Capture the cell that displays the provided text and extract its [x, y] central coordinate. 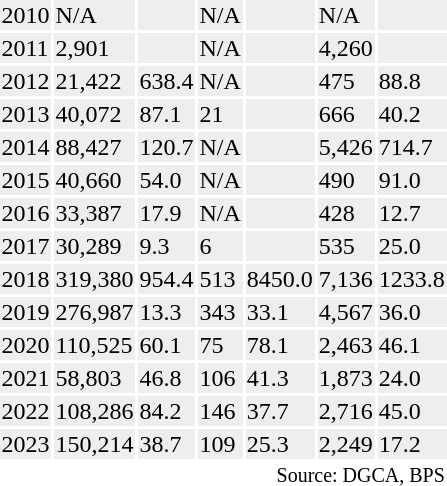
33,387 [94, 213]
2012 [26, 81]
17.2 [412, 444]
2015 [26, 180]
21,422 [94, 81]
40,660 [94, 180]
38.7 [166, 444]
110,525 [94, 345]
54.0 [166, 180]
75 [220, 345]
2023 [26, 444]
2,901 [94, 48]
4,567 [346, 312]
17.9 [166, 213]
25.0 [412, 246]
109 [220, 444]
40,072 [94, 114]
638.4 [166, 81]
2011 [26, 48]
513 [220, 279]
106 [220, 378]
1,873 [346, 378]
40.2 [412, 114]
428 [346, 213]
91.0 [412, 180]
2016 [26, 213]
41.3 [280, 378]
46.8 [166, 378]
12.7 [412, 213]
60.1 [166, 345]
714.7 [412, 147]
8450.0 [280, 279]
535 [346, 246]
58,803 [94, 378]
490 [346, 180]
21 [220, 114]
5,426 [346, 147]
7,136 [346, 279]
120.7 [166, 147]
954.4 [166, 279]
30,289 [94, 246]
25.3 [280, 444]
666 [346, 114]
6 [220, 246]
88,427 [94, 147]
24.0 [412, 378]
36.0 [412, 312]
2010 [26, 15]
45.0 [412, 411]
33.1 [280, 312]
46.1 [412, 345]
2022 [26, 411]
2013 [26, 114]
2,463 [346, 345]
276,987 [94, 312]
2017 [26, 246]
37.7 [280, 411]
2,249 [346, 444]
13.3 [166, 312]
2021 [26, 378]
2,716 [346, 411]
146 [220, 411]
319,380 [94, 279]
2019 [26, 312]
475 [346, 81]
84.2 [166, 411]
2014 [26, 147]
9.3 [166, 246]
150,214 [94, 444]
2020 [26, 345]
2018 [26, 279]
4,260 [346, 48]
88.8 [412, 81]
343 [220, 312]
108,286 [94, 411]
78.1 [280, 345]
87.1 [166, 114]
1233.8 [412, 279]
